Identify which cell holds the provided text, then report its [x, y] central coordinate. 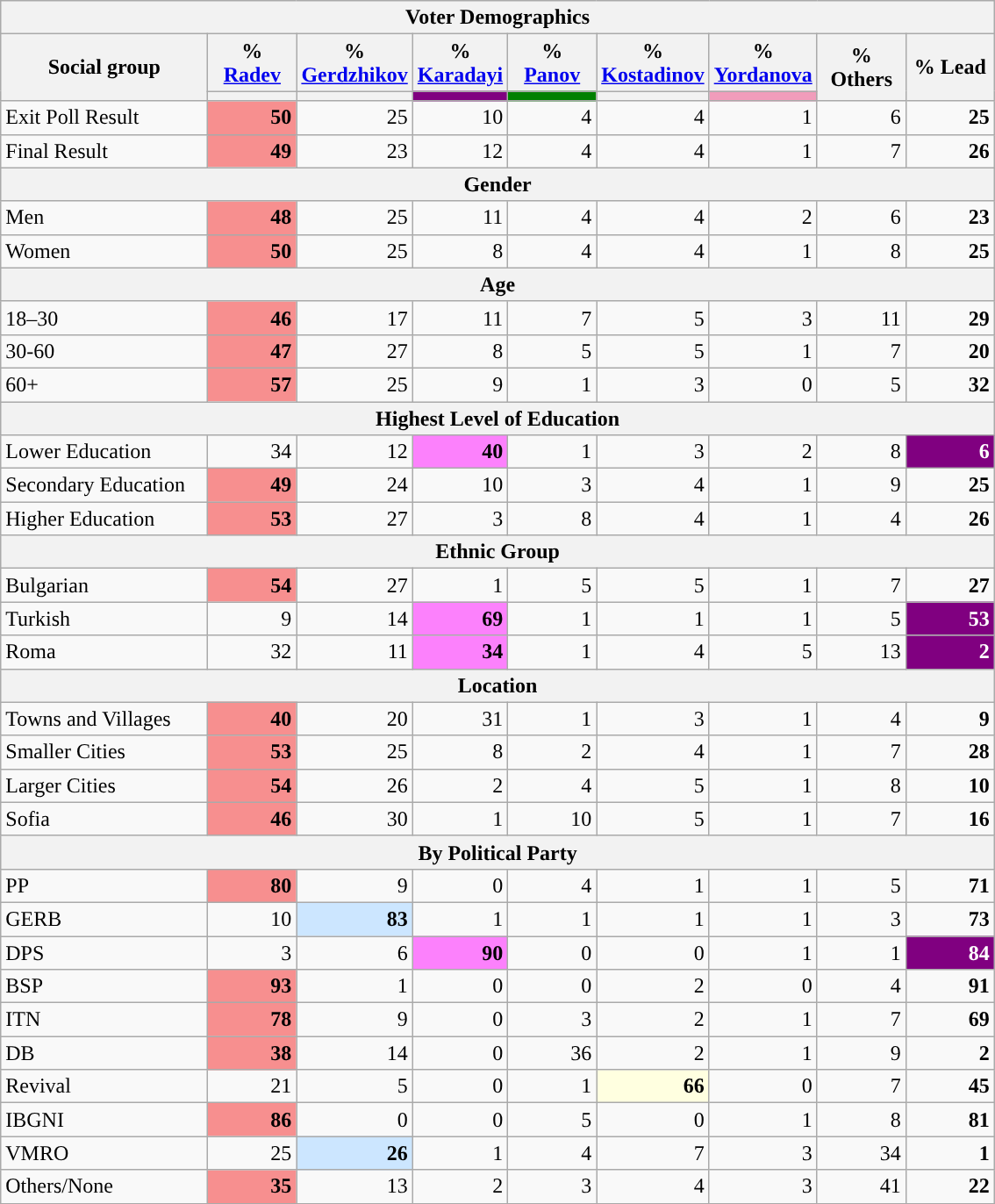
86 [253, 1120]
DB [104, 1053]
Others/None [104, 1186]
36 [553, 1053]
47 [253, 351]
48 [253, 218]
84 [949, 952]
71 [949, 885]
90 [460, 952]
PP [104, 885]
38 [253, 1053]
60+ [104, 384]
Revival [104, 1086]
21 [253, 1086]
Higher Education [104, 519]
Secondary Education [104, 485]
73 [949, 919]
% Lead [949, 68]
Exit Poll Result [104, 118]
Age [498, 284]
16 [949, 819]
91 [949, 986]
30-60 [104, 351]
% Gerdzhikov [354, 63]
Ethnic Group [498, 552]
Roma [104, 652]
% Panov [553, 63]
41 [862, 1186]
66 [653, 1086]
35 [253, 1186]
IBGNI [104, 1120]
Voter Demographics [498, 18]
78 [253, 1020]
Highest Level of Education [498, 419]
% Kostadinov [653, 63]
Bulgarian [104, 585]
Men [104, 218]
57 [253, 384]
31 [460, 719]
30 [354, 819]
Lower Education [104, 452]
Women [104, 251]
% Radev [253, 63]
93 [253, 986]
18–30 [104, 318]
45 [949, 1086]
24 [354, 485]
29 [949, 318]
% Others [862, 68]
By Political Party [498, 852]
% Yordanova [763, 63]
Sofia [104, 819]
ITN [104, 1020]
Larger Cities [104, 785]
Location [498, 685]
Turkish [104, 619]
VMRO [104, 1153]
81 [949, 1120]
83 [354, 919]
17 [354, 318]
BSP [104, 986]
DPS [104, 952]
Gender [498, 184]
Social group [104, 68]
Towns and Villages [104, 719]
28 [949, 752]
% Karadayi [460, 63]
80 [253, 885]
Final Result [104, 151]
GERB [104, 919]
Smaller Cities [104, 752]
22 [949, 1186]
